Locate the cell with the specified text and output its [X, Y] center coordinate. 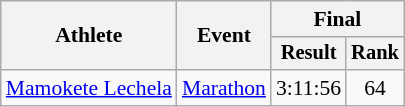
Rank [375, 54]
Athlete [89, 36]
3:11:56 [308, 88]
Marathon [224, 88]
Result [308, 54]
Final [338, 19]
Event [224, 36]
Mamokete Lechela [89, 88]
64 [375, 88]
